Search for the cell housing the specified text and yield its (X, Y) center coordinate. 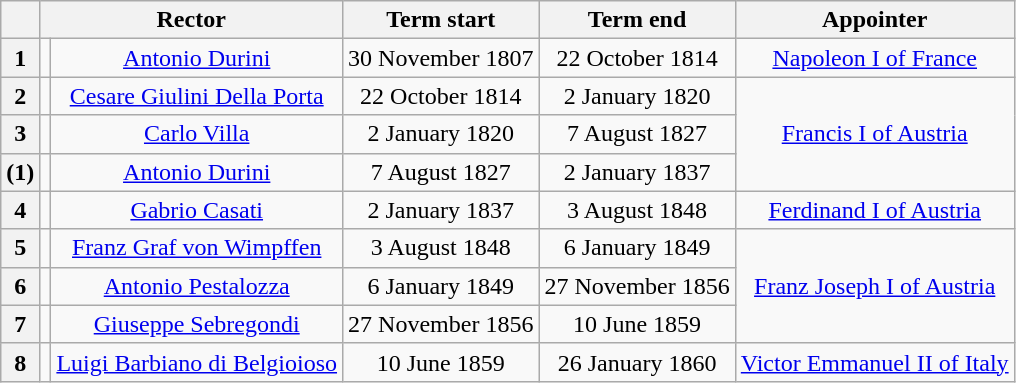
3 (20, 134)
Cesare Giulini Della Porta (197, 96)
Appointer (874, 20)
30 November 1807 (441, 58)
5 (20, 248)
Francis I of Austria (874, 134)
7 (20, 324)
Giuseppe Sebregondi (197, 324)
2 (20, 96)
Napoleon I of France (874, 58)
Franz Graf von Wimpffen (197, 248)
Rector (192, 20)
(1) (20, 172)
Gabrio Casati (197, 210)
4 (20, 210)
6 (20, 286)
Antonio Pestalozza (197, 286)
Ferdinand I of Austria (874, 210)
Luigi Barbiano di Belgioioso (197, 362)
Term end (637, 20)
Victor Emmanuel II of Italy (874, 362)
Term start (441, 20)
Franz Joseph I of Austria (874, 286)
Carlo Villa (197, 134)
8 (20, 362)
26 January 1860 (637, 362)
1 (20, 58)
